Provide the (X, Y) coordinate of the cell's center where the given text is located.  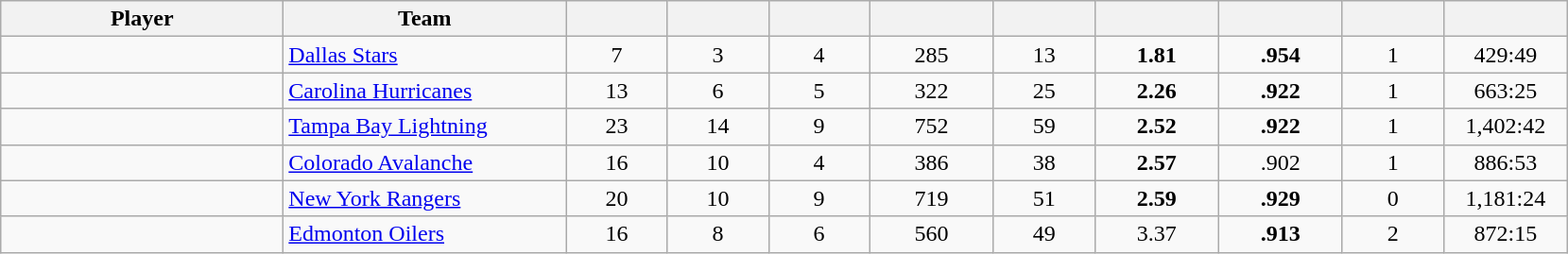
Tampa Bay Lightning (425, 127)
2.26 (1157, 91)
663:25 (1505, 91)
Carolina Hurricanes (425, 91)
5 (818, 91)
Edmonton Oilers (425, 234)
285 (932, 55)
0 (1393, 198)
20 (616, 198)
Dallas Stars (425, 55)
8 (718, 234)
429:49 (1505, 55)
New York Rangers (425, 198)
2.52 (1157, 127)
872:15 (1505, 234)
560 (932, 234)
Team (425, 19)
2 (1393, 234)
59 (1043, 127)
322 (932, 91)
1.81 (1157, 55)
Colorado Avalanche (425, 162)
.929 (1280, 198)
2.59 (1157, 198)
386 (932, 162)
.913 (1280, 234)
1,402:42 (1505, 127)
Player (142, 19)
38 (1043, 162)
51 (1043, 198)
25 (1043, 91)
3 (718, 55)
886:53 (1505, 162)
23 (616, 127)
2.57 (1157, 162)
.902 (1280, 162)
7 (616, 55)
49 (1043, 234)
.954 (1280, 55)
719 (932, 198)
1,181:24 (1505, 198)
14 (718, 127)
3.37 (1157, 234)
752 (932, 127)
